Determine the [x, y] coordinate at the center of the cell enclosing the given text.  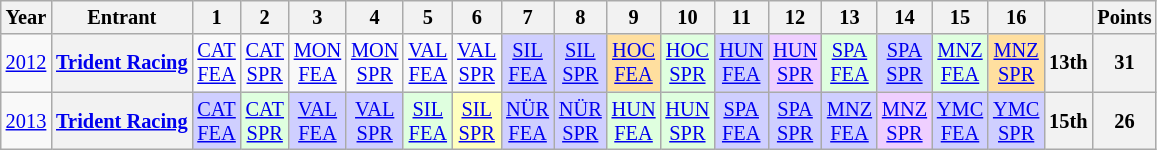
Year [26, 17]
HOCFEA [634, 63]
11 [741, 17]
4 [374, 17]
YMCFEA [960, 121]
9 [634, 17]
1 [216, 17]
8 [580, 17]
NÜRFEA [528, 121]
HOCSPR [687, 63]
12 [795, 17]
2 [265, 17]
3 [318, 17]
5 [428, 17]
15 [960, 17]
6 [476, 17]
13th [1068, 63]
7 [528, 17]
Entrant [122, 17]
26 [1124, 121]
13 [850, 17]
2012 [26, 63]
MONFEA [318, 63]
16 [1016, 17]
NÜRSPR [580, 121]
2013 [26, 121]
Points [1124, 17]
15th [1068, 121]
YMCSPR [1016, 121]
MONSPR [374, 63]
14 [904, 17]
31 [1124, 63]
10 [687, 17]
